Detect which cell encompasses the target text, then output its (x, y) center coordinate. 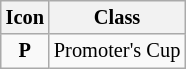
P (25, 51)
Promoter's Cup (117, 51)
Icon (25, 17)
Class (117, 17)
